From the cell containing the given text, extract its center point as (X, Y) coordinate. 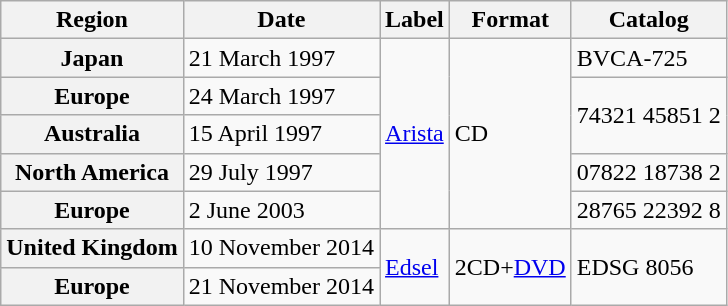
10 November 2014 (281, 248)
21 March 1997 (281, 58)
2 June 2003 (281, 210)
BVCA-725 (648, 58)
Date (281, 20)
Australia (92, 134)
07822 18738 2 (648, 172)
28765 22392 8 (648, 210)
21 November 2014 (281, 286)
Catalog (648, 20)
29 July 1997 (281, 172)
15 April 1997 (281, 134)
Format (510, 20)
United Kingdom (92, 248)
74321 45851 2 (648, 115)
CD (510, 134)
Edsel (415, 267)
EDSG 8056 (648, 267)
2CD+DVD (510, 267)
Japan (92, 58)
Region (92, 20)
Arista (415, 134)
North America (92, 172)
Label (415, 20)
24 March 1997 (281, 96)
